Find where the given text appears and provide that cell's center as [X, Y] coordinate. 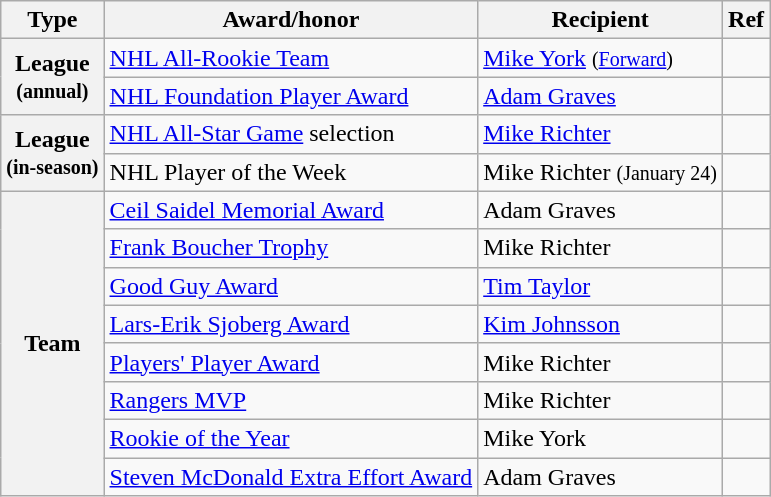
NHL Player of the Week [291, 172]
Ceil Saidel Memorial Award [291, 210]
Rookie of the Year [291, 438]
Frank Boucher Trophy [291, 248]
League(annual) [52, 77]
Mike Richter (January 24) [600, 172]
Team [52, 343]
Steven McDonald Extra Effort Award [291, 477]
NHL All-Rookie Team [291, 58]
Recipient [600, 20]
NHL All-Star Game selection [291, 134]
Type [52, 20]
Mike York (Forward) [600, 58]
NHL Foundation Player Award [291, 96]
League(in-season) [52, 153]
Kim Johnsson [600, 324]
Rangers MVP [291, 400]
Good Guy Award [291, 286]
Award/honor [291, 20]
Tim Taylor [600, 286]
Ref [746, 20]
Lars-Erik Sjoberg Award [291, 324]
Mike York [600, 438]
Players' Player Award [291, 362]
